Locate the cell with the specified text and output its (x, y) center coordinate. 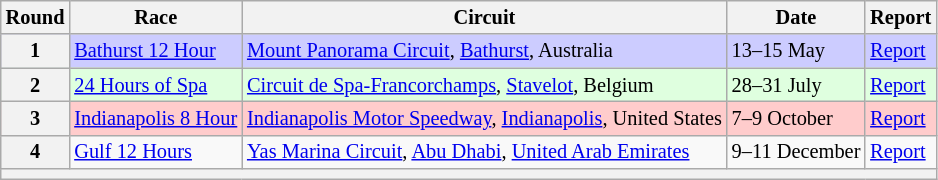
Round (36, 17)
3 (36, 118)
4 (36, 152)
Gulf 12 Hours (156, 152)
7–9 October (796, 118)
28–31 July (796, 85)
Bathurst 12 Hour (156, 51)
Yas Marina Circuit, Abu Dhabi, United Arab Emirates (484, 152)
2 (36, 85)
24 Hours of Spa (156, 85)
9–11 December (796, 152)
Indianapolis Motor Speedway, Indianapolis, United States (484, 118)
13–15 May (796, 51)
Race (156, 17)
Indianapolis 8 Hour (156, 118)
1 (36, 51)
Circuit (484, 17)
Circuit de Spa-Francorchamps, Stavelot, Belgium (484, 85)
Date (796, 17)
Mount Panorama Circuit, Bathurst, Australia (484, 51)
